Detect which cell encompasses the target text, then output its (X, Y) center coordinate. 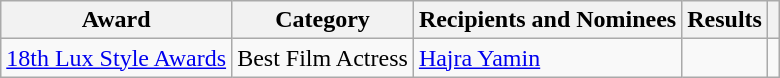
Results (725, 20)
Award (116, 20)
Recipients and Nominees (547, 20)
Category (323, 20)
18th Lux Style Awards (116, 58)
Best Film Actress (323, 58)
Hajra Yamin (547, 58)
